Find where the given text appears and provide that cell's center as [x, y] coordinate. 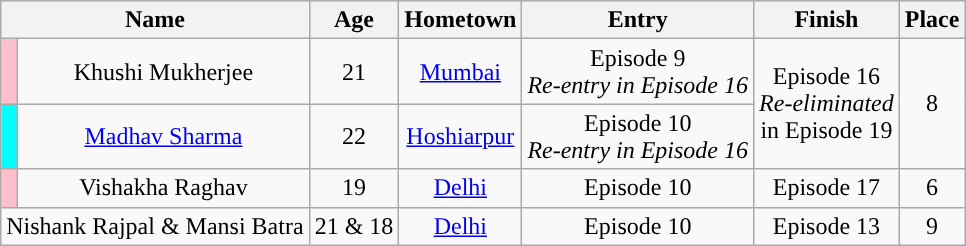
Episode 16Re-eliminatedin Episode 19 [827, 104]
Madhav Sharma [164, 136]
19 [354, 188]
Nishank Rajpal & Mansi Batra [155, 226]
Hoshiarpur [460, 136]
Episode 9Re-entry in Episode 16 [638, 72]
6 [932, 188]
21 & 18 [354, 226]
Episode 13 [827, 226]
21 [354, 72]
Vishakha Raghav [164, 188]
Episode 17 [827, 188]
Entry [638, 20]
9 [932, 226]
Hometown [460, 20]
Name [155, 20]
Episode 10Re-entry in Episode 16 [638, 136]
Mumbai [460, 72]
Age [354, 20]
Khushi Mukherjee [164, 72]
8 [932, 104]
Finish [827, 20]
Place [932, 20]
22 [354, 136]
